Provide the [X, Y] coordinate of the cell's center where the given text is located.  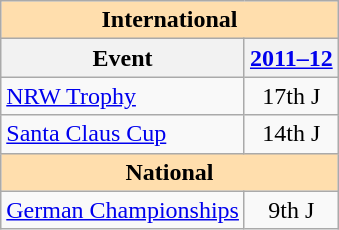
9th J [291, 210]
German Championships [123, 210]
NRW Trophy [123, 96]
National [170, 172]
Event [123, 58]
14th J [291, 134]
Santa Claus Cup [123, 134]
17th J [291, 96]
2011–12 [291, 58]
International [170, 20]
